For the text-containing cell, return its midpoint in [X, Y] coordinate format. 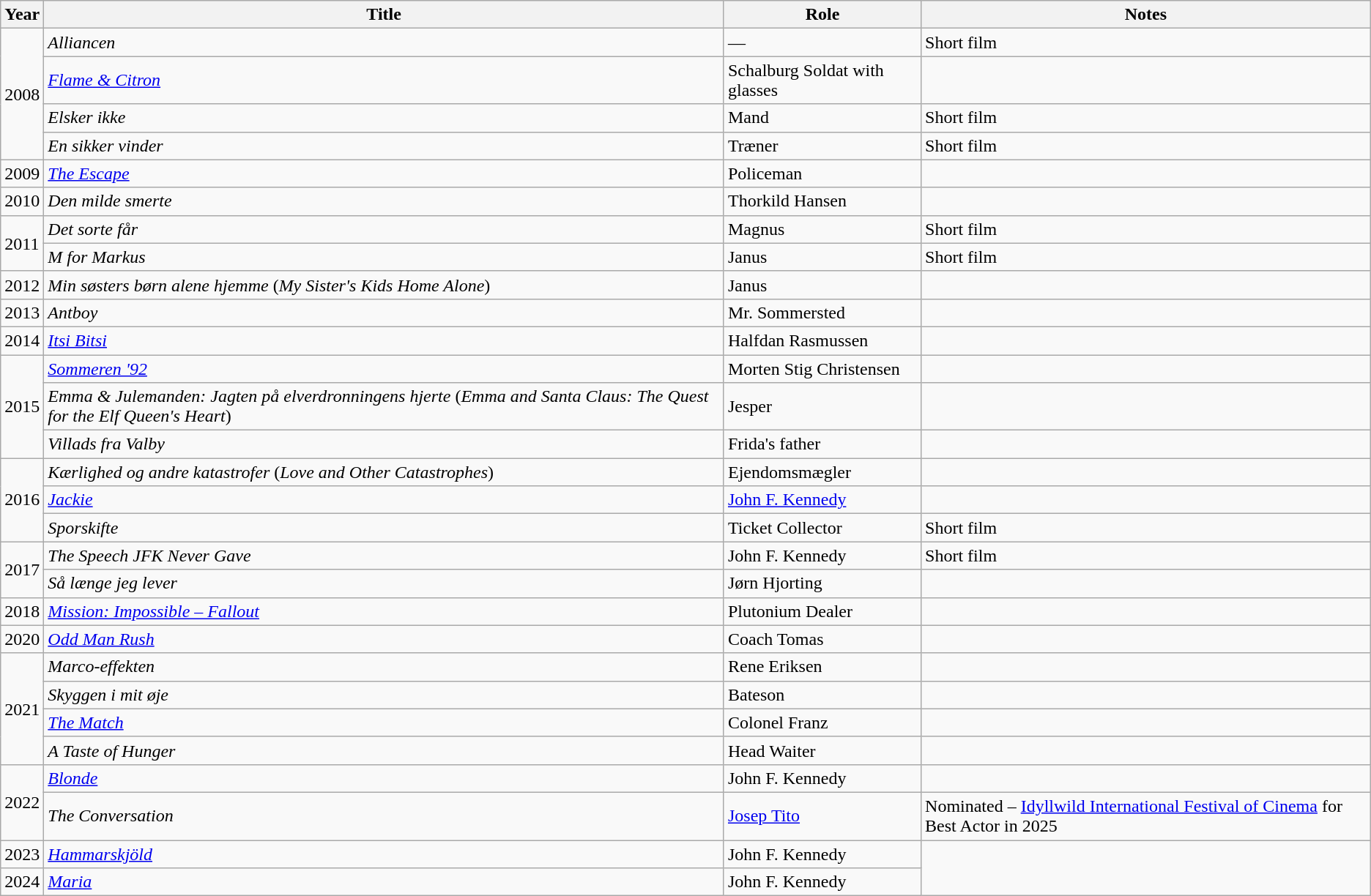
Odd Man Rush [384, 639]
2023 [22, 854]
Villads fra Valby [384, 444]
Maria [384, 882]
2008 [22, 94]
The Speech JFK Never Gave [384, 556]
Magnus [822, 229]
2015 [22, 406]
Emma & Julemanden: Jagten på elverdronningens hjerte (Emma and Santa Claus: The Quest for the Elf Queen's Heart) [384, 407]
Det sorte får [384, 229]
The Conversation [384, 815]
Thorkild Hansen [822, 201]
Blonde [384, 778]
2016 [22, 500]
M for Markus [384, 257]
Nominated – Idyllwild International Festival of Cinema for Best Actor in 2025 [1146, 815]
Træner [822, 146]
Kærlighed og andre katastrofer (Love and Other Catastrophes) [384, 472]
Halfdan Rasmussen [822, 340]
Role [822, 15]
2012 [22, 285]
Hammarskjöld [384, 854]
Head Waiter [822, 750]
The Escape [384, 173]
Notes [1146, 15]
Rene Eriksen [822, 667]
Ejendomsmægler [822, 472]
2011 [22, 243]
2014 [22, 340]
Jørn Hjorting [822, 583]
A Taste of Hunger [384, 750]
2022 [22, 802]
Alliancen [384, 42]
Ticket Collector [822, 528]
Jackie [384, 500]
2010 [22, 201]
2024 [22, 882]
Så længe jeg lever [384, 583]
Antboy [384, 313]
2020 [22, 639]
Jesper [822, 407]
Policeman [822, 173]
Min søsters børn alene hjemme (My Sister's Kids Home Alone) [384, 285]
Plutonium Dealer [822, 611]
Skyggen i mit øje [384, 695]
The Match [384, 723]
Sommeren '92 [384, 368]
Colonel Franz [822, 723]
Den milde smerte [384, 201]
Year [22, 15]
2021 [22, 709]
— [822, 42]
Morten Stig Christensen [822, 368]
Bateson [822, 695]
Mission: Impossible – Fallout [384, 611]
Mand [822, 118]
Frida's father [822, 444]
2013 [22, 313]
2017 [22, 570]
Coach Tomas [822, 639]
Sporskifte [384, 528]
Mr. Sommersted [822, 313]
2009 [22, 173]
Elsker ikke [384, 118]
Marco-effekten [384, 667]
Flame & Citron [384, 81]
Schalburg Soldat with glasses [822, 81]
Title [384, 15]
Itsi Bitsi [384, 340]
Josep Tito [822, 815]
En sikker vinder [384, 146]
2018 [22, 611]
